Search for the cell housing the specified text and yield its [x, y] center coordinate. 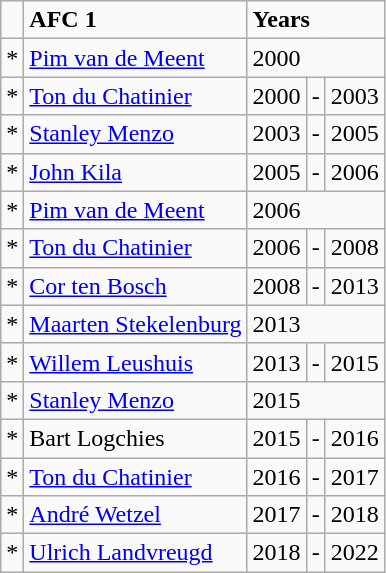
AFC 1 [136, 20]
Cor ten Bosch [136, 286]
Years [316, 20]
André Wetzel [136, 515]
Willem Leushuis [136, 362]
2022 [354, 553]
Ulrich Landvreugd [136, 553]
Maarten Stekelenburg [136, 324]
John Kila [136, 172]
Bart Logchies [136, 438]
